Identify which cell holds the provided text, then report its (x, y) central coordinate. 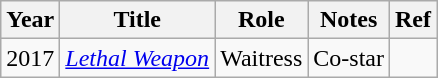
Title (138, 20)
Co-star (349, 58)
Role (262, 20)
Lethal Weapon (138, 58)
Notes (349, 20)
2017 (30, 58)
Ref (414, 20)
Year (30, 20)
Waitress (262, 58)
